Provide the [x, y] coordinate of the cell's center where the given text is located.  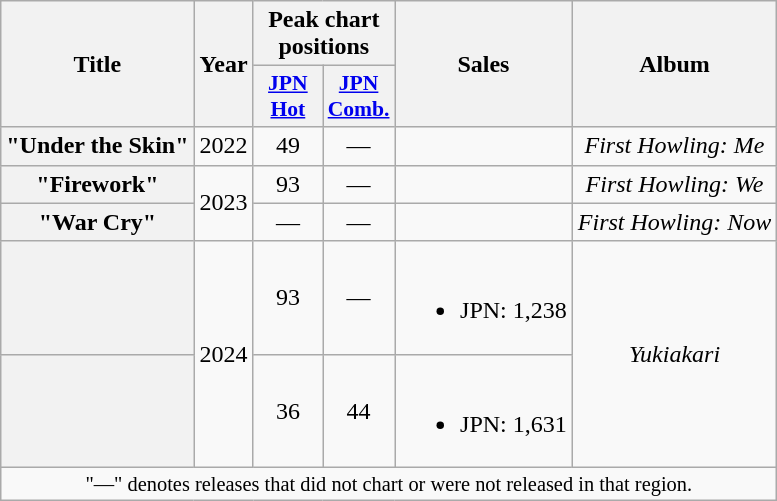
44 [359, 410]
JPNComb. [359, 96]
First Howling: Me [674, 146]
First Howling: Now [674, 222]
Year [224, 64]
2023 [224, 203]
Title [98, 64]
JPNHot [288, 96]
49 [288, 146]
JPN: 1,238 [484, 298]
2022 [224, 146]
"War Cry" [98, 222]
First Howling: We [674, 184]
Peak chart positions [324, 34]
2024 [224, 354]
36 [288, 410]
Yukiakari [674, 354]
"Under the Skin" [98, 146]
"—" denotes releases that did not chart or were not released in that region. [389, 484]
JPN: 1,631 [484, 410]
Album [674, 64]
Sales [484, 64]
"Firework" [98, 184]
